Find where the given text appears and provide that cell's center as [X, Y] coordinate. 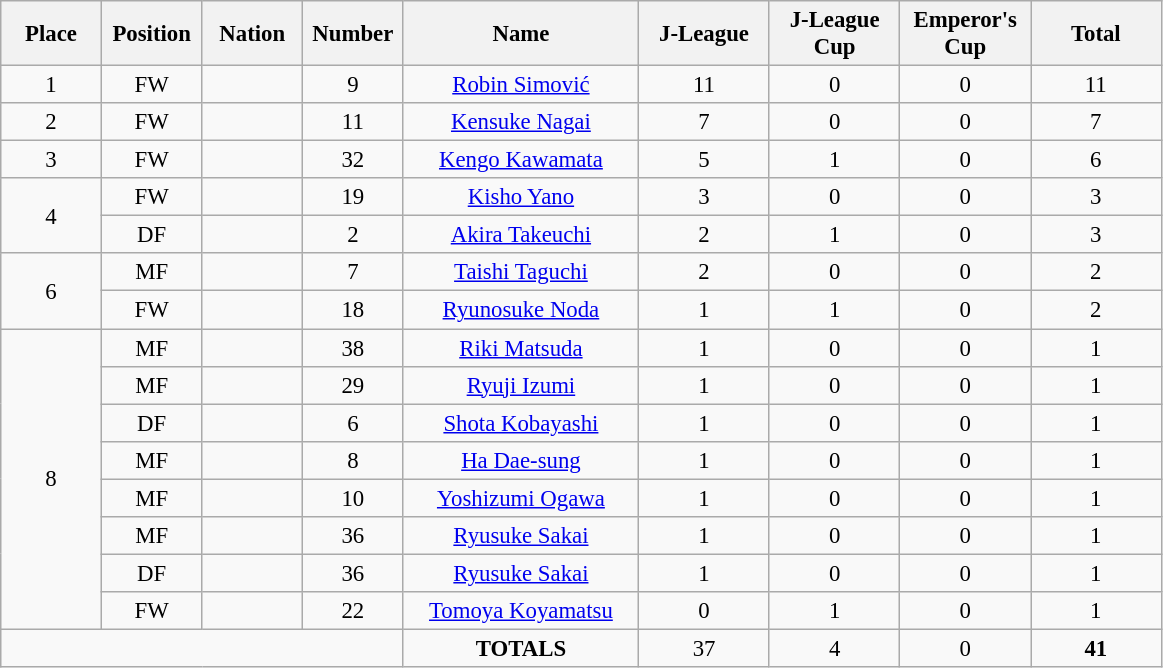
5 [704, 160]
Number [354, 34]
Kensuke Nagai [521, 122]
18 [354, 310]
Robin Simović [521, 85]
Ryuji Izumi [521, 385]
Riki Matsuda [521, 348]
32 [354, 160]
Shota Kobayashi [521, 423]
Place [52, 34]
41 [1096, 648]
38 [354, 348]
37 [704, 648]
J-League [704, 34]
TOTALS [521, 648]
Kisho Yano [521, 197]
Ha Dae-sung [521, 460]
Position [152, 34]
Emperor's Cup [966, 34]
Tomoya Koyamatsu [521, 611]
22 [354, 611]
Name [521, 34]
9 [354, 85]
Akira Takeuchi [521, 235]
Yoshizumi Ogawa [521, 498]
J-League Cup [834, 34]
Taishi Taguchi [521, 273]
29 [354, 385]
Nation [252, 34]
Ryunosuke Noda [521, 310]
Kengo Kawamata [521, 160]
10 [354, 498]
19 [354, 197]
Total [1096, 34]
